Find where the given text appears and provide that cell's center as [x, y] coordinate. 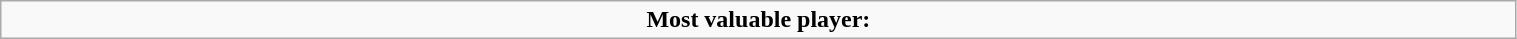
Most valuable player: [758, 20]
